Determine the [X, Y] coordinate at the center of the cell enclosing the given text.  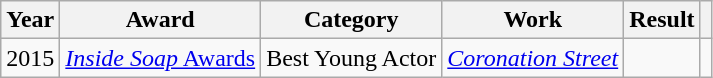
Inside Soap Awards [160, 58]
Category [352, 20]
Coronation Street [533, 58]
Work [533, 20]
Year [30, 20]
Award [160, 20]
Result [662, 20]
Best Young Actor [352, 58]
2015 [30, 58]
